Find where the given text appears and provide that cell's center as (x, y) coordinate. 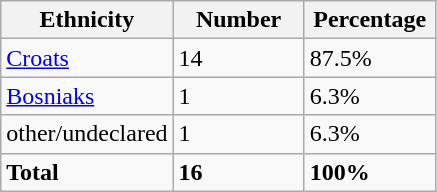
Total (87, 172)
Croats (87, 58)
Number (238, 20)
Percentage (370, 20)
87.5% (370, 58)
other/undeclared (87, 134)
14 (238, 58)
Ethnicity (87, 20)
16 (238, 172)
Bosniaks (87, 96)
100% (370, 172)
